Locate the cell with the specified text and output its (x, y) center coordinate. 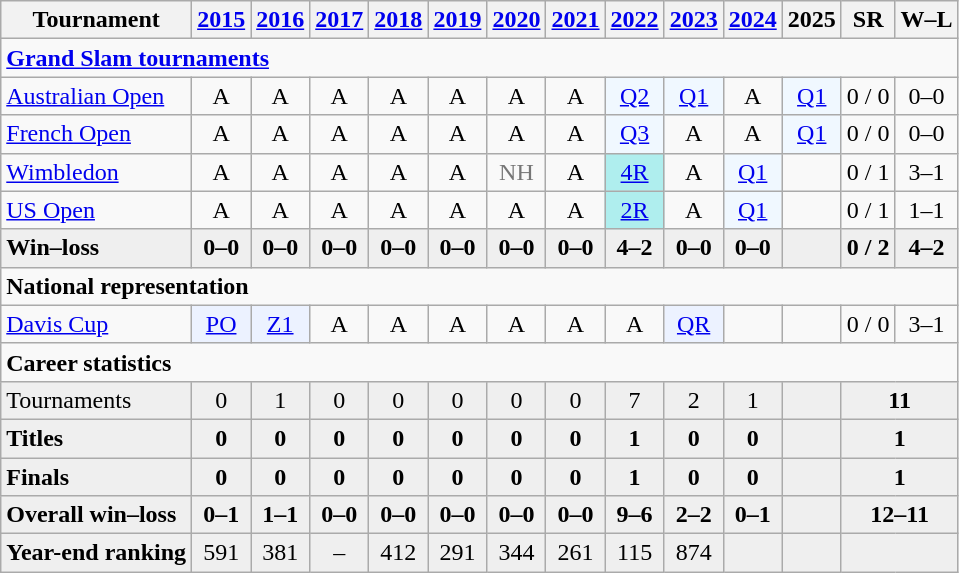
291 (458, 553)
Overall win–loss (96, 515)
Q3 (634, 134)
2–2 (694, 515)
874 (694, 553)
381 (280, 553)
Year-end ranking (96, 553)
115 (634, 553)
SR (868, 20)
Grand Slam tournaments (480, 58)
2R (634, 210)
11 (900, 400)
Tournament (96, 20)
12–11 (900, 515)
Career statistics (480, 362)
2019 (458, 20)
2020 (516, 20)
4R (634, 172)
2022 (634, 20)
Finals (96, 477)
QR (694, 324)
Davis Cup (96, 324)
National representation (480, 286)
412 (398, 553)
PO (222, 324)
2018 (398, 20)
2025 (812, 20)
2 (694, 400)
2021 (576, 20)
Titles (96, 438)
261 (576, 553)
Win–loss (96, 248)
Tournaments (96, 400)
2023 (694, 20)
2015 (222, 20)
Wimbledon (96, 172)
US Open (96, 210)
– (340, 553)
9–6 (634, 515)
Z1 (280, 324)
Australian Open (96, 96)
2017 (340, 20)
0 / 2 (868, 248)
344 (516, 553)
W–L (926, 20)
2024 (752, 20)
French Open (96, 134)
7 (634, 400)
591 (222, 553)
NH (516, 172)
2016 (280, 20)
Q2 (634, 96)
